Search for the cell housing the specified text and yield its (x, y) center coordinate. 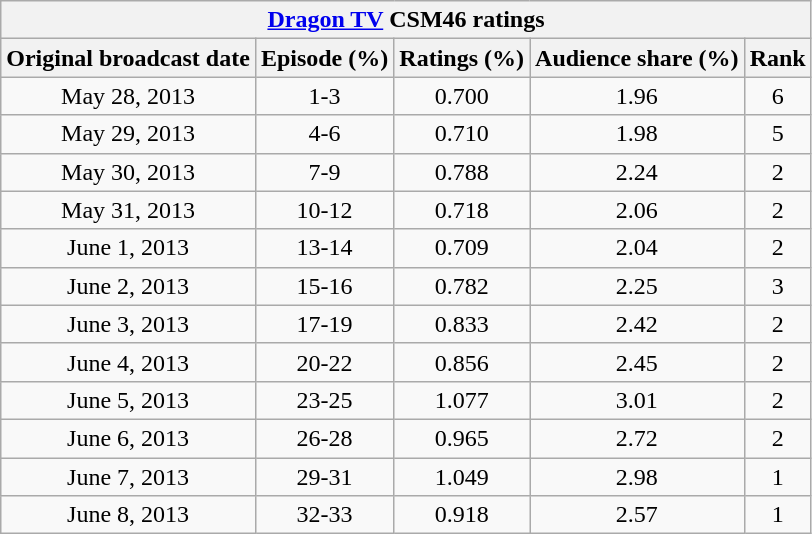
0.788 (462, 172)
1.96 (638, 96)
20-22 (324, 362)
5 (778, 134)
May 31, 2013 (128, 210)
1.077 (462, 400)
June 7, 2013 (128, 477)
2.57 (638, 515)
0.782 (462, 286)
2.72 (638, 438)
May 28, 2013 (128, 96)
0.700 (462, 96)
0.833 (462, 324)
1-3 (324, 96)
2.06 (638, 210)
June 5, 2013 (128, 400)
Dragon TV CSM46 ratings (406, 20)
0.709 (462, 248)
0.718 (462, 210)
June 2, 2013 (128, 286)
0.856 (462, 362)
1.049 (462, 477)
Original broadcast date (128, 58)
2.25 (638, 286)
4-6 (324, 134)
Episode (%) (324, 58)
2.04 (638, 248)
Rank (778, 58)
June 6, 2013 (128, 438)
10-12 (324, 210)
2.24 (638, 172)
1.98 (638, 134)
3 (778, 286)
13-14 (324, 248)
May 29, 2013 (128, 134)
0.965 (462, 438)
May 30, 2013 (128, 172)
0.710 (462, 134)
2.45 (638, 362)
7-9 (324, 172)
2.42 (638, 324)
June 4, 2013 (128, 362)
17-19 (324, 324)
29-31 (324, 477)
0.918 (462, 515)
23-25 (324, 400)
3.01 (638, 400)
15-16 (324, 286)
26-28 (324, 438)
6 (778, 96)
Audience share (%) (638, 58)
2.98 (638, 477)
June 8, 2013 (128, 515)
June 1, 2013 (128, 248)
Ratings (%) (462, 58)
32-33 (324, 515)
June 3, 2013 (128, 324)
